Identify which cell holds the provided text, then report its [X, Y] central coordinate. 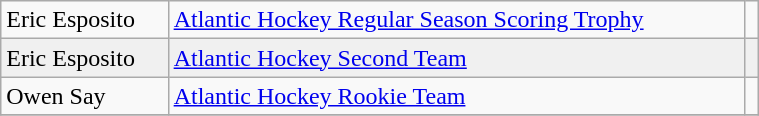
Owen Say [84, 96]
Atlantic Hockey Regular Season Scoring Trophy [456, 20]
Atlantic Hockey Second Team [456, 58]
Atlantic Hockey Rookie Team [456, 96]
